Locate the cell with the specified text and output its (X, Y) center coordinate. 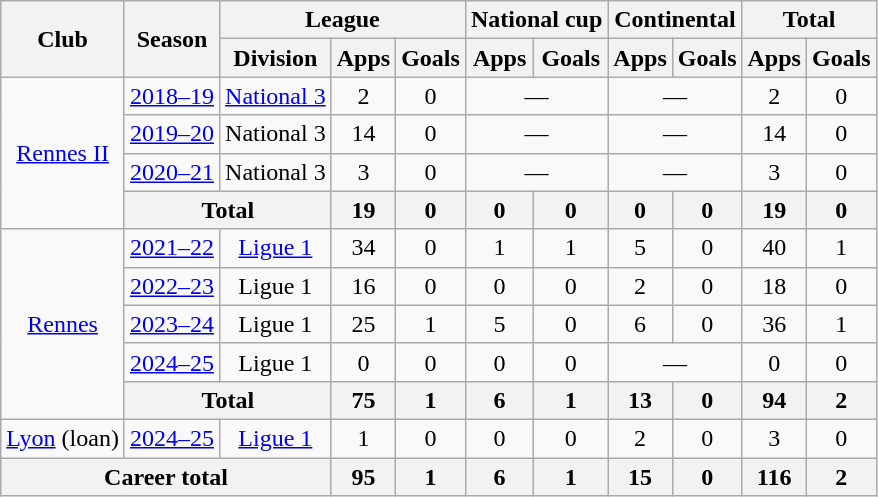
League (343, 20)
2018–19 (172, 96)
116 (774, 477)
Career total (166, 477)
95 (363, 477)
13 (640, 400)
Club (63, 39)
2020–21 (172, 172)
18 (774, 286)
Rennes (63, 324)
2023–24 (172, 324)
2022–23 (172, 286)
Lyon (loan) (63, 438)
36 (774, 324)
Rennes II (63, 153)
2019–20 (172, 134)
2021–22 (172, 248)
40 (774, 248)
Continental (675, 20)
National cup (536, 20)
25 (363, 324)
Division (276, 58)
16 (363, 286)
34 (363, 248)
15 (640, 477)
94 (774, 400)
75 (363, 400)
Season (172, 39)
